Provide the (X, Y) coordinate of the cell's center where the given text is located.  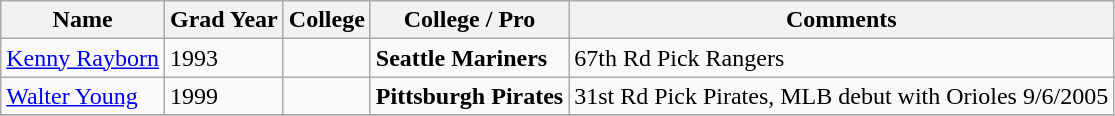
Pittsburgh Pirates (469, 96)
1999 (224, 96)
College / Pro (469, 20)
67th Rd Pick Rangers (842, 58)
Kenny Rayborn (83, 58)
Grad Year (224, 20)
31st Rd Pick Pirates, MLB debut with Orioles 9/6/2005 (842, 96)
Comments (842, 20)
Name (83, 20)
1993 (224, 58)
Walter Young (83, 96)
College (326, 20)
Seattle Mariners (469, 58)
